Return the (x, y) coordinate for the center point of the cell that contains the specified text.  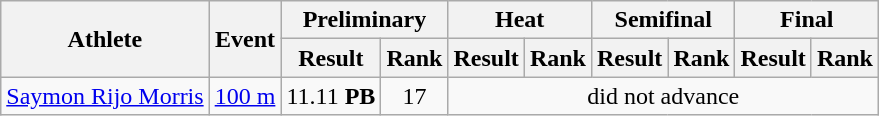
Semifinal (663, 20)
did not advance (664, 96)
17 (414, 96)
Saymon Rijo Morris (105, 96)
11.11 PB (331, 96)
Athlete (105, 39)
Final (807, 20)
Heat (520, 20)
Preliminary (364, 20)
Event (245, 39)
100 m (245, 96)
